Identify which cell holds the provided text, then report its (X, Y) central coordinate. 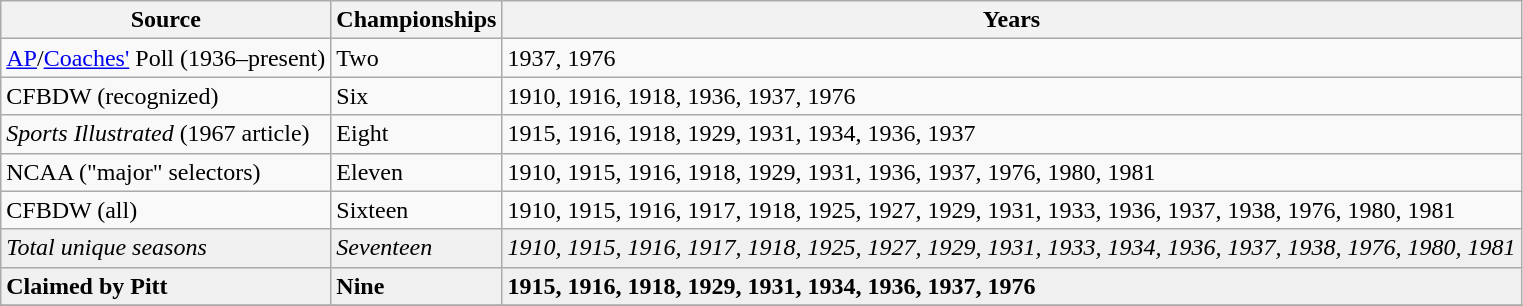
Championships (416, 20)
Total unique seasons (166, 248)
Claimed by Pitt (166, 286)
CFBDW (all) (166, 210)
Nine (416, 286)
1910, 1916, 1918, 1936, 1937, 1976 (1012, 96)
1915, 1916, 1918, 1929, 1931, 1934, 1936, 1937, 1976 (1012, 286)
1910, 1915, 1916, 1917, 1918, 1925, 1927, 1929, 1931, 1933, 1934, 1936, 1937, 1938, 1976, 1980, 1981 (1012, 248)
Eleven (416, 172)
Sixteen (416, 210)
1937, 1976 (1012, 58)
Seventeen (416, 248)
NCAA ("major" selectors) (166, 172)
1910, 1915, 1916, 1918, 1929, 1931, 1936, 1937, 1976, 1980, 1981 (1012, 172)
CFBDW (recognized) (166, 96)
Two (416, 58)
Eight (416, 134)
Sports Illustrated (1967 article) (166, 134)
Source (166, 20)
AP/Coaches' Poll (1936–present) (166, 58)
Years (1012, 20)
1915, 1916, 1918, 1929, 1931, 1934, 1936, 1937 (1012, 134)
Six (416, 96)
1910, 1915, 1916, 1917, 1918, 1925, 1927, 1929, 1931, 1933, 1936, 1937, 1938, 1976, 1980, 1981 (1012, 210)
